Find where the given text appears and provide that cell's center as [x, y] coordinate. 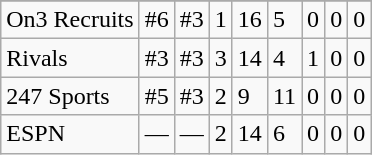
#5 [156, 96]
9 [250, 96]
16 [250, 20]
4 [284, 58]
ESPN [70, 134]
11 [284, 96]
6 [284, 134]
On3 Recruits [70, 20]
5 [284, 20]
247 Sports [70, 96]
#6 [156, 20]
Rivals [70, 58]
3 [220, 58]
